Identify which cell holds the provided text, then report its [x, y] central coordinate. 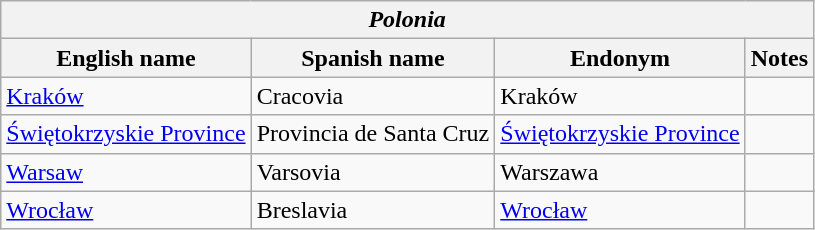
Polonia [408, 20]
Endonym [620, 58]
Cracovia [373, 96]
Warsaw [126, 172]
Varsovia [373, 172]
English name [126, 58]
Notes [779, 58]
Breslavia [373, 210]
Spanish name [373, 58]
Provincia de Santa Cruz [373, 134]
Warszawa [620, 172]
